Determine the [X, Y] coordinate at the center of the cell enclosing the given text.  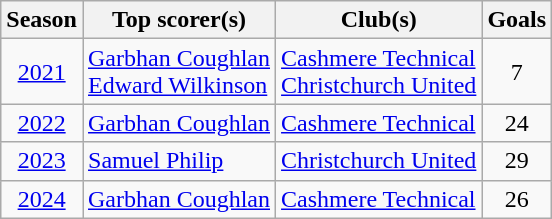
Club(s) [379, 20]
26 [517, 199]
Top scorer(s) [178, 20]
24 [517, 123]
Samuel Philip [178, 161]
2022 [42, 123]
2023 [42, 161]
Cashmere TechnicalChristchurch United [379, 72]
2024 [42, 199]
Garbhan Coughlan Edward Wilkinson [178, 72]
Christchurch United [379, 161]
2021 [42, 72]
Season [42, 20]
7 [517, 72]
29 [517, 161]
Goals [517, 20]
